Return the [X, Y] coordinate for the center point of the cell that contains the specified text.  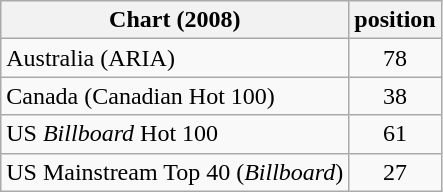
US Billboard Hot 100 [175, 134]
38 [395, 96]
Chart (2008) [175, 20]
Canada (Canadian Hot 100) [175, 96]
27 [395, 172]
Australia (ARIA) [175, 58]
61 [395, 134]
78 [395, 58]
position [395, 20]
US Mainstream Top 40 (Billboard) [175, 172]
